Capture the cell that displays the provided text and extract its [x, y] central coordinate. 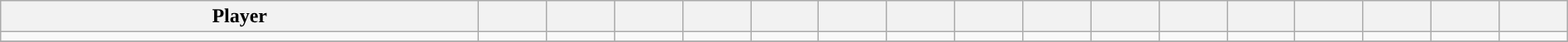
Player [240, 16]
